Extract the [X, Y] coordinate from the center of the cell holding the provided text.  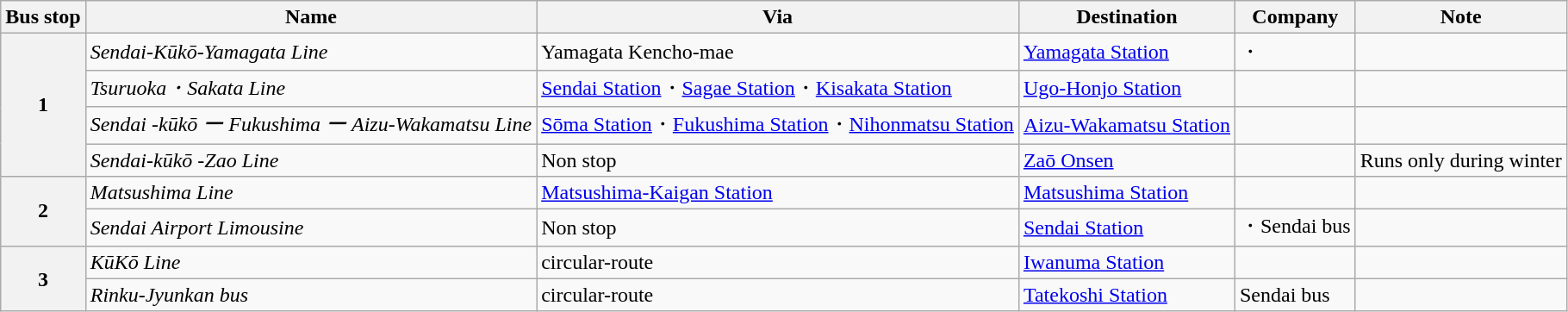
Sendai Station・Sagae Station・Kisakata Station [778, 88]
Sōma Station・Fukushima Station・Nihonmatsu Station [778, 126]
Runs only during winter [1461, 159]
Sendai bus [1295, 295]
1 [43, 105]
Tatekoshi Station [1127, 295]
Zaō Onsen [1127, 159]
Matsushima Line [310, 193]
Ugo-Honjo Station [1127, 88]
Via [778, 17]
Matsushima Station [1127, 193]
Sendai Airport Limousine [310, 228]
Bus stop [43, 17]
2 [43, 212]
Yamagata Station [1127, 52]
Tsuruoka・Sakata Line [310, 88]
・ [1295, 52]
・Sendai bus [1295, 228]
Sendai-kūkō -Zao Line [310, 159]
KūKō Line [310, 262]
Matsushima-Kaigan Station [778, 193]
Rinku-Jyunkan bus [310, 295]
Yamagata Kencho-mae [778, 52]
Sendai Station [1127, 228]
Sendai -kūkō ー Fukushima ー Aizu-Wakamatsu Line [310, 126]
Name [310, 17]
Sendai-Kūkō-Yamagata Line [310, 52]
3 [43, 278]
Aizu-Wakamatsu Station [1127, 126]
Company [1295, 17]
Iwanuma Station [1127, 262]
Note [1461, 17]
Destination [1127, 17]
